Capture the cell that displays the provided text and extract its [X, Y] central coordinate. 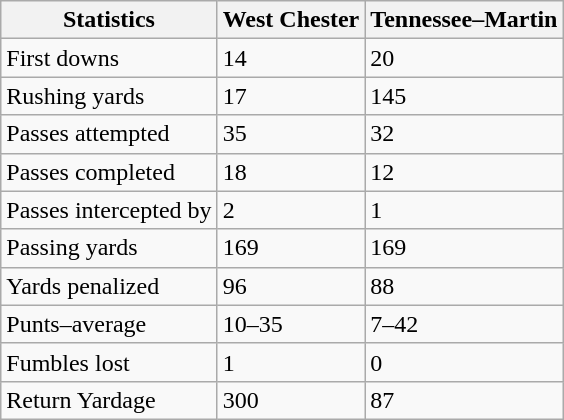
Passes intercepted by [109, 210]
Punts–average [109, 324]
35 [291, 134]
0 [464, 362]
14 [291, 58]
88 [464, 286]
87 [464, 400]
Fumbles lost [109, 362]
Statistics [109, 20]
96 [291, 286]
18 [291, 172]
20 [464, 58]
Tennessee–Martin [464, 20]
Passes completed [109, 172]
Passing yards [109, 248]
2 [291, 210]
300 [291, 400]
West Chester [291, 20]
Return Yardage [109, 400]
7–42 [464, 324]
12 [464, 172]
First downs [109, 58]
10–35 [291, 324]
145 [464, 96]
Passes attempted [109, 134]
Rushing yards [109, 96]
Yards penalized [109, 286]
17 [291, 96]
32 [464, 134]
